Return (X, Y) of the center of cell containing provided text 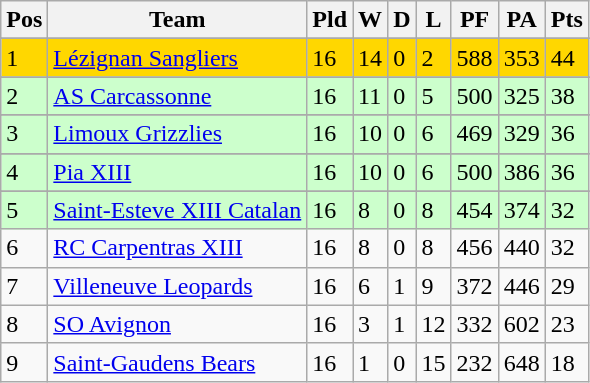
Saint-Gaudens Bears (178, 362)
325 (522, 96)
332 (474, 324)
4 (24, 172)
PF (474, 20)
454 (474, 210)
AS Carcassonne (178, 96)
18 (566, 362)
648 (522, 362)
44 (566, 58)
Pts (566, 20)
232 (474, 362)
7 (24, 286)
374 (522, 210)
SO Avignon (178, 324)
469 (474, 134)
440 (522, 248)
372 (474, 286)
Pld (330, 20)
L (434, 20)
456 (474, 248)
Team (178, 20)
11 (370, 96)
RC Carpentras XIII (178, 248)
W (370, 20)
Pos (24, 20)
Limoux Grizzlies (178, 134)
PA (522, 20)
602 (522, 324)
Villeneuve Leopards (178, 286)
Lézignan Sangliers (178, 58)
23 (566, 324)
386 (522, 172)
Saint-Esteve XIII Catalan (178, 210)
29 (566, 286)
38 (566, 96)
353 (522, 58)
15 (434, 362)
12 (434, 324)
Pia XIII (178, 172)
D (402, 20)
446 (522, 286)
588 (474, 58)
14 (370, 58)
329 (522, 134)
